Find where the given text appears and provide that cell's center as (x, y) coordinate. 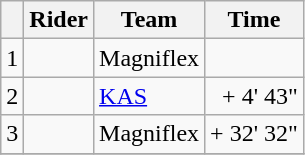
KAS (150, 96)
+ 32' 32" (254, 134)
Rider (59, 20)
+ 4' 43" (254, 96)
1 (12, 58)
2 (12, 96)
3 (12, 134)
Time (254, 20)
Team (150, 20)
